Pinpoint the cell where the given text exists, returning its (X, Y) midpoint coordinate. 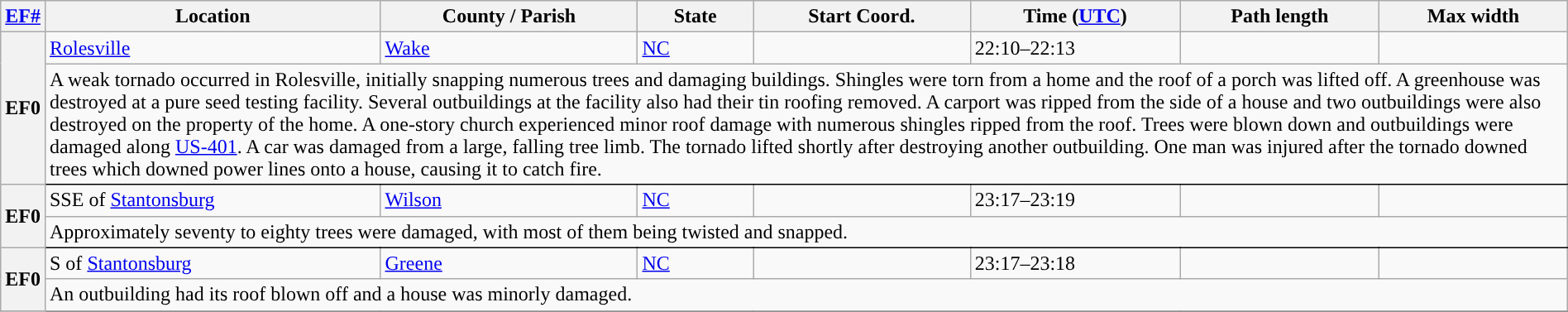
Location (213, 17)
Path length (1280, 17)
County / Parish (509, 17)
State (696, 17)
23:17–23:19 (1075, 200)
Wake (509, 48)
Start Coord. (862, 17)
Greene (509, 263)
Max width (1474, 17)
An outbuilding had its roof blown off and a house was minorly damaged. (806, 295)
EF# (23, 17)
Rolesville (213, 48)
Wilson (509, 200)
22:10–22:13 (1075, 48)
SSE of Stantonsburg (213, 200)
23:17–23:18 (1075, 263)
Approximately seventy to eighty trees were damaged, with most of them being twisted and snapped. (806, 232)
Time (UTC) (1075, 17)
S of Stantonsburg (213, 263)
